Provide the (x, y) coordinate of the cell's center where the given text is located.  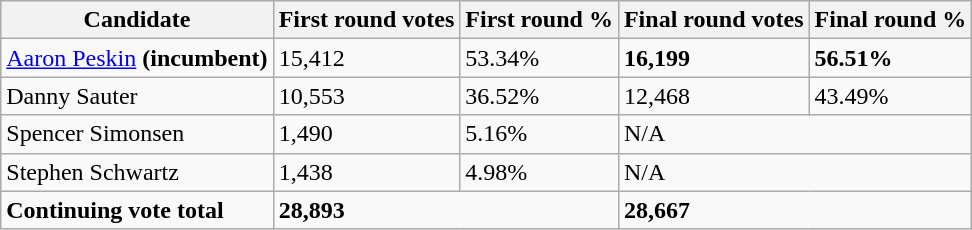
36.52% (540, 96)
5.16% (540, 134)
Final round votes (714, 20)
4.98% (540, 172)
First round votes (366, 20)
Continuing vote total (137, 210)
First round % (540, 20)
28,893 (446, 210)
56.51% (890, 58)
Spencer Simonsen (137, 134)
10,553 (366, 96)
43.49% (890, 96)
Candidate (137, 20)
15,412 (366, 58)
12,468 (714, 96)
53.34% (540, 58)
1,490 (366, 134)
Final round % (890, 20)
28,667 (794, 210)
Aaron Peskin (incumbent) (137, 58)
16,199 (714, 58)
Stephen Schwartz (137, 172)
1,438 (366, 172)
Danny Sauter (137, 96)
